Extract the (x, y) coordinate from the center of the cell holding the provided text.  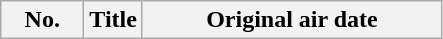
No. (42, 20)
Title (114, 20)
Original air date (292, 20)
